Search for the cell housing the specified text and yield its (x, y) center coordinate. 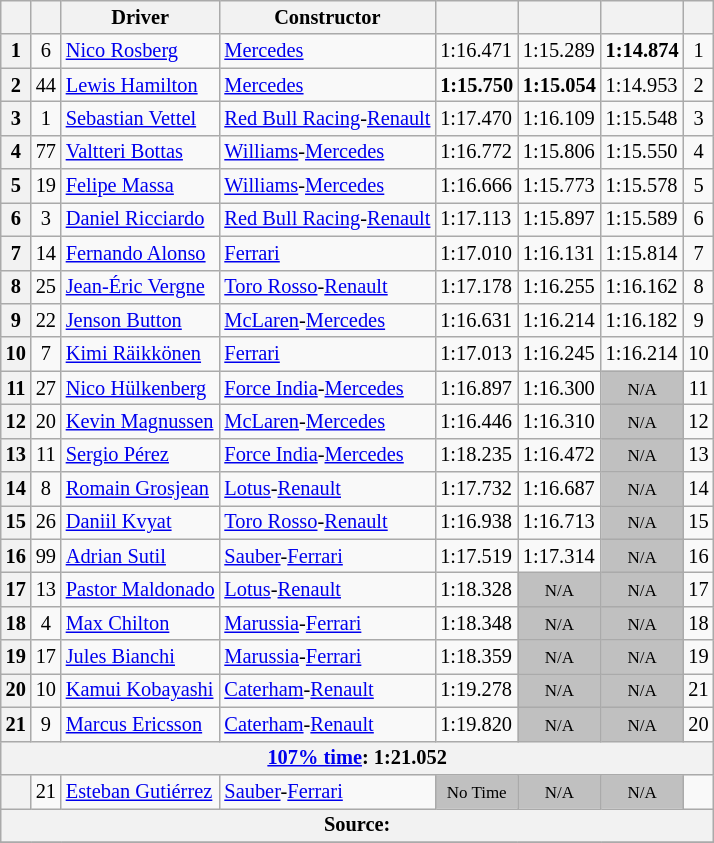
1:15.550 (642, 152)
Source: (358, 825)
1:19.278 (476, 690)
Pastor Maldonado (140, 589)
1:16.109 (560, 118)
1:15.814 (642, 253)
1:15.289 (560, 51)
Lewis Hamilton (140, 85)
1:14.874 (642, 51)
25 (46, 287)
1:15.589 (642, 219)
1:16.897 (476, 388)
Valtteri Bottas (140, 152)
77 (46, 152)
1:18.348 (476, 623)
1:15.578 (642, 186)
Driver (140, 17)
1:17.010 (476, 253)
1:16.131 (560, 253)
Nico Rosberg (140, 51)
1:19.820 (476, 724)
Adrian Sutil (140, 556)
44 (46, 85)
No Time (476, 791)
Sergio Pérez (140, 455)
1:16.472 (560, 455)
1:16.310 (560, 421)
1:17.013 (476, 354)
1:17.519 (476, 556)
27 (46, 388)
1:17.470 (476, 118)
107% time: 1:21.052 (358, 758)
1:16.666 (476, 186)
Daniil Kvyat (140, 522)
1:16.938 (476, 522)
Jenson Button (140, 320)
Nico Hülkenberg (140, 388)
1:15.773 (560, 186)
Romain Grosjean (140, 489)
99 (46, 556)
Sebastian Vettel (140, 118)
1:15.750 (476, 85)
Jean-Éric Vergne (140, 287)
Fernando Alonso (140, 253)
Constructor (327, 17)
1:15.897 (560, 219)
1:16.631 (476, 320)
22 (46, 320)
Kimi Räikkönen (140, 354)
Esteban Gutiérrez (140, 791)
1:15.548 (642, 118)
1:15.806 (560, 152)
1:14.953 (642, 85)
1:16.300 (560, 388)
1:16.713 (560, 522)
1:18.235 (476, 455)
1:16.162 (642, 287)
1:16.687 (560, 489)
1:16.772 (476, 152)
Kamui Kobayashi (140, 690)
1:17.178 (476, 287)
1:16.245 (560, 354)
1:16.255 (560, 287)
Marcus Ericsson (140, 724)
1:17.314 (560, 556)
1:16.182 (642, 320)
1:15.054 (560, 85)
1:17.732 (476, 489)
Kevin Magnussen (140, 421)
Max Chilton (140, 623)
Daniel Ricciardo (140, 219)
Felipe Massa (140, 186)
Jules Bianchi (140, 657)
26 (46, 522)
1:17.113 (476, 219)
1:18.359 (476, 657)
1:16.446 (476, 421)
1:16.471 (476, 51)
1:18.328 (476, 589)
